Locate the cell with the specified text and output its [X, Y] center coordinate. 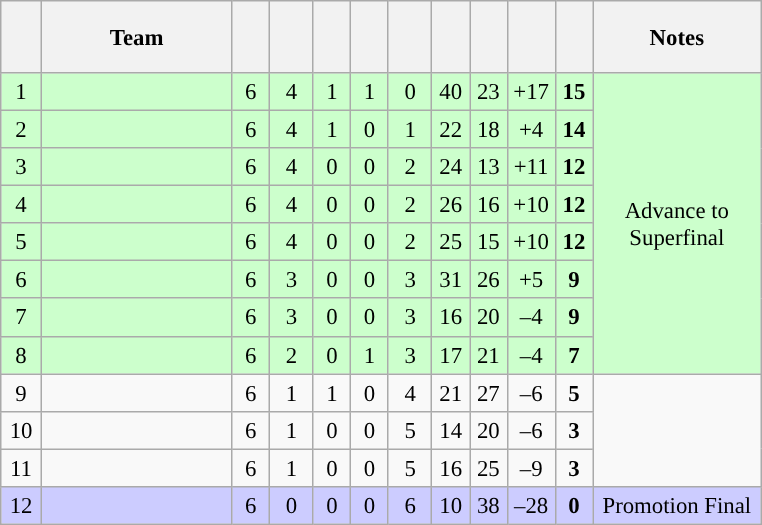
38 [489, 506]
Advance toSuperfinal [677, 224]
27 [489, 393]
+17 [531, 92]
–28 [531, 506]
13 [489, 167]
17 [451, 355]
11 [22, 468]
23 [489, 92]
Team [136, 37]
–9 [531, 468]
8 [22, 355]
18 [489, 130]
24 [451, 167]
Promotion Final [677, 506]
+4 [531, 130]
22 [451, 130]
Notes [677, 37]
+5 [531, 280]
+11 [531, 167]
31 [451, 280]
40 [451, 92]
